From the cell containing the given text, extract its center point as (x, y) coordinate. 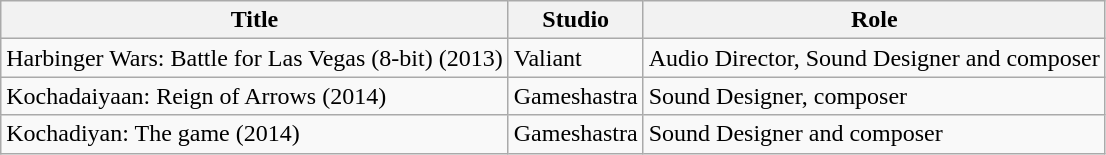
Audio Director, Sound Designer and composer (874, 58)
Role (874, 20)
Title (254, 20)
Kochadiyan: The game (2014) (254, 134)
Harbinger Wars: Battle for Las Vegas (8-bit) (2013) (254, 58)
Sound Designer, composer (874, 96)
Sound Designer and composer (874, 134)
Kochadaiyaan: Reign of Arrows (2014) (254, 96)
Studio (576, 20)
Valiant (576, 58)
